Capture the cell that displays the provided text and extract its [x, y] central coordinate. 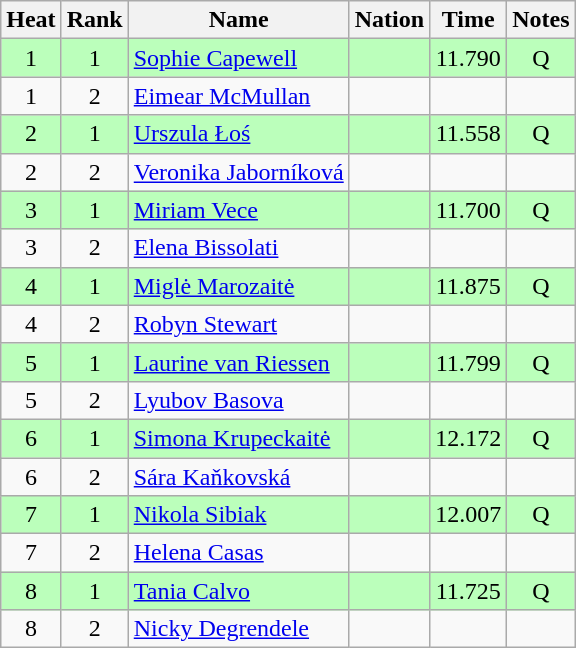
Urszula Łoś [238, 134]
Nikola Sibiak [238, 515]
Time [468, 20]
Laurine van Riessen [238, 362]
Helena Casas [238, 553]
Rank [94, 20]
11.700 [468, 210]
Sophie Capewell [238, 58]
Miglė Marozaitė [238, 286]
Heat [31, 20]
Nation [389, 20]
Nicky Degrendele [238, 629]
11.725 [468, 591]
Elena Bissolati [238, 248]
Name [238, 20]
Notes [541, 20]
Miriam Vece [238, 210]
11.558 [468, 134]
Simona Krupeckaitė [238, 438]
Veronika Jaborníková [238, 172]
11.875 [468, 286]
Tania Calvo [238, 591]
Robyn Stewart [238, 324]
Sára Kaňkovská [238, 477]
11.790 [468, 58]
11.799 [468, 362]
Lyubov Basova [238, 400]
12.172 [468, 438]
12.007 [468, 515]
Eimear McMullan [238, 96]
